Capture the cell that displays the provided text and extract its (X, Y) central coordinate. 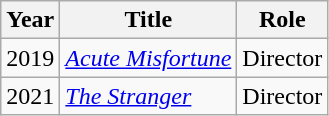
Year (30, 20)
2019 (30, 58)
Title (148, 20)
Role (282, 20)
2021 (30, 96)
Acute Misfortune (148, 58)
The Stranger (148, 96)
